Determine the (X, Y) coordinate at the center of the cell enclosing the given text.  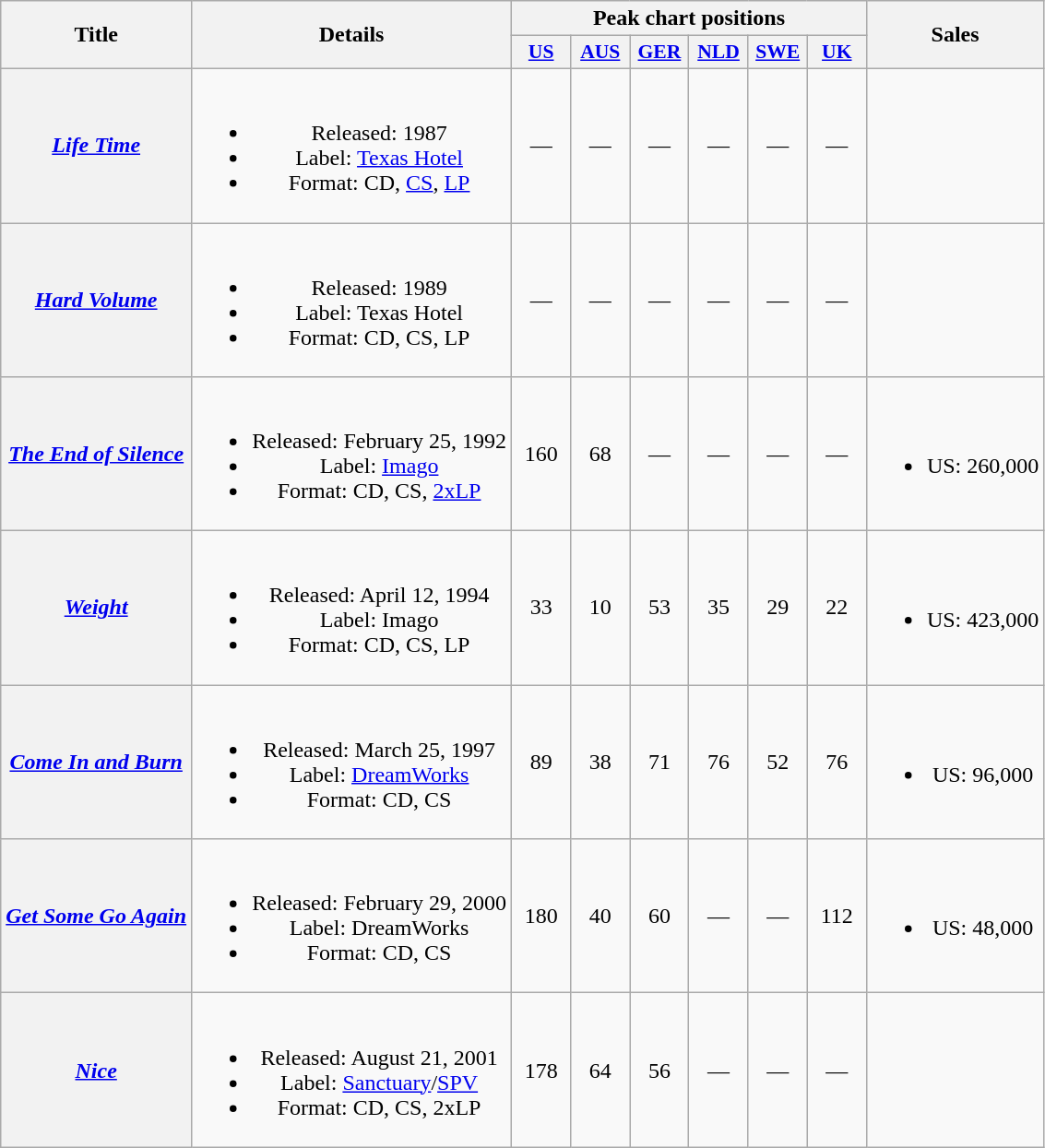
56 (659, 1070)
AUS (600, 53)
UK (837, 53)
Peak chart positions (690, 18)
Nice (96, 1070)
29 (778, 609)
Details (352, 35)
53 (659, 609)
US: 423,000 (955, 609)
178 (541, 1070)
US: 260,000 (955, 454)
Weight (96, 609)
Released: April 12, 1994Label: ImagoFormat: CD, CS, LP (352, 609)
Sales (955, 35)
35 (718, 609)
64 (600, 1070)
160 (541, 454)
71 (659, 762)
US (541, 53)
52 (778, 762)
Released: March 25, 1997Label: DreamWorksFormat: CD, CS (352, 762)
NLD (718, 53)
Title (96, 35)
Released: February 25, 1992Label: ImagoFormat: CD, CS, 2xLP (352, 454)
33 (541, 609)
60 (659, 917)
Released: August 21, 2001Label: Sanctuary/SPVFormat: CD, CS, 2xLP (352, 1070)
68 (600, 454)
US: 96,000 (955, 762)
Come In and Burn (96, 762)
Life Time (96, 146)
GER (659, 53)
38 (600, 762)
40 (600, 917)
Released: 1987Label: Texas HotelFormat: CD, CS, LP (352, 146)
Get Some Go Again (96, 917)
22 (837, 609)
Released: 1989Label: Texas HotelFormat: CD, CS, LP (352, 301)
10 (600, 609)
Hard Volume (96, 301)
89 (541, 762)
SWE (778, 53)
180 (541, 917)
The End of Silence (96, 454)
Released: February 29, 2000Label: DreamWorksFormat: CD, CS (352, 917)
US: 48,000 (955, 917)
112 (837, 917)
